Output the [x, y] coordinate of the center of the cell containing the given text.  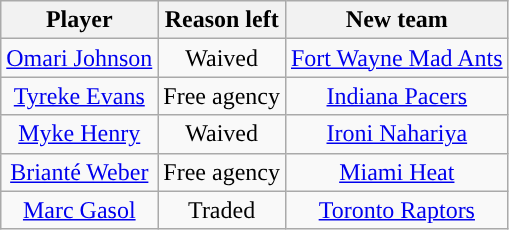
Myke Henry [80, 134]
Miami Heat [396, 172]
Omari Johnson [80, 58]
Reason left [222, 20]
Marc Gasol [80, 210]
Indiana Pacers [396, 96]
Traded [222, 210]
Brianté Weber [80, 172]
Tyreke Evans [80, 96]
Ironi Nahariya [396, 134]
New team [396, 20]
Toronto Raptors [396, 210]
Player [80, 20]
Fort Wayne Mad Ants [396, 58]
